Pinpoint the cell where the given text exists, returning its (x, y) midpoint coordinate. 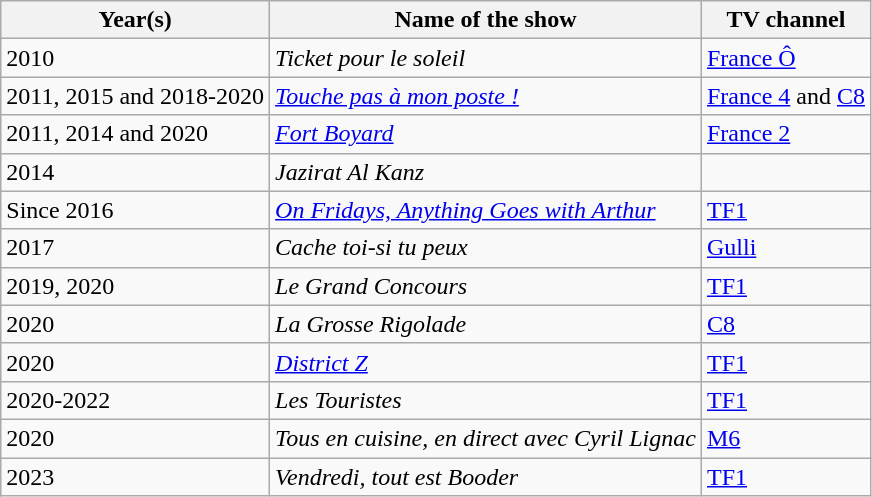
2010 (136, 58)
France Ô (786, 58)
2020-2022 (136, 400)
C8 (786, 324)
Vendredi, tout est Booder (486, 477)
2011, 2014 and 2020 (136, 134)
TV channel (786, 20)
La Grosse Rigolade (486, 324)
Gulli (786, 248)
Le Grand Concours (486, 286)
France 2 (786, 134)
2019, 2020 (136, 286)
Touche pas à mon poste ! (486, 96)
District Z (486, 362)
Name of the show (486, 20)
On Fridays, Anything Goes with Arthur (486, 210)
Les Touristes (486, 400)
Ticket pour le soleil (486, 58)
2014 (136, 172)
France 4 and C8 (786, 96)
Since 2016 (136, 210)
Cache toi-si tu peux (486, 248)
2023 (136, 477)
Tous en cuisine, en direct avec Cyril Lignac (486, 438)
2017 (136, 248)
Fort Boyard (486, 134)
2011, 2015 and 2018-2020 (136, 96)
M6 (786, 438)
Year(s) (136, 20)
Jazirat Al Kanz (486, 172)
